Determine the [x, y] coordinate at the center of the cell enclosing the given text.  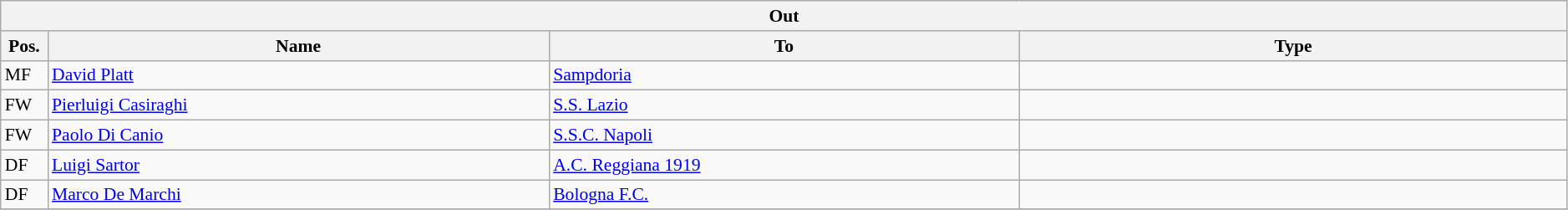
To [784, 46]
Bologna F.C. [784, 195]
Pierluigi Casiraghi [298, 105]
Paolo Di Canio [298, 136]
Name [298, 46]
Type [1293, 46]
Sampdoria [784, 75]
Out [784, 16]
Luigi Sartor [298, 165]
MF [24, 75]
S.S. Lazio [784, 105]
Marco De Marchi [298, 195]
S.S.C. Napoli [784, 136]
Pos. [24, 46]
David Platt [298, 75]
A.C. Reggiana 1919 [784, 165]
